Scan for the cell matching the given text and deliver its [x, y] coordinate at center. 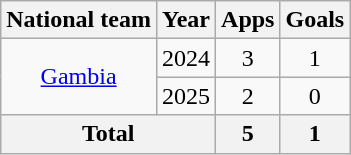
2024 [186, 58]
Total [108, 134]
Goals [315, 20]
Year [186, 20]
National team [79, 20]
2 [248, 96]
Apps [248, 20]
3 [248, 58]
5 [248, 134]
Gambia [79, 77]
2025 [186, 96]
0 [315, 96]
